Extract the [x, y] coordinate from the center of the cell holding the provided text.  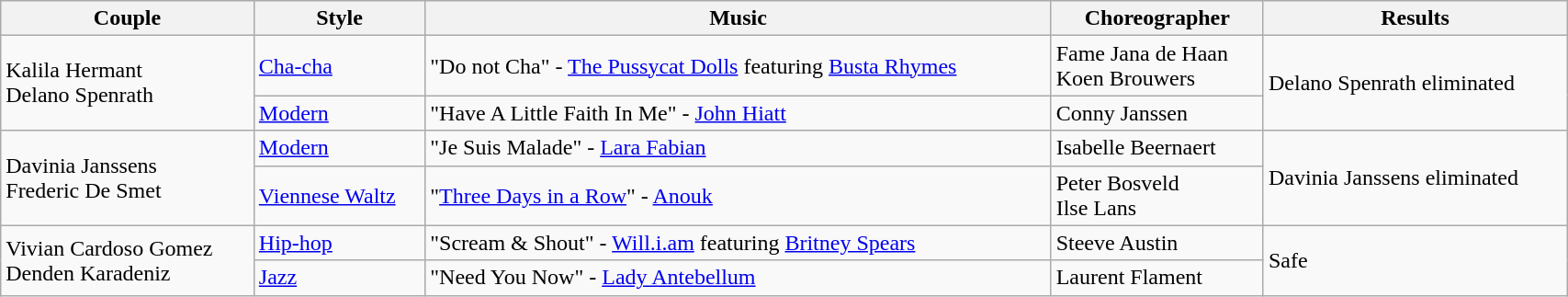
Cha-cha [339, 66]
Fame Jana de Haan Koen Brouwers [1157, 66]
Laurent Flament [1157, 278]
"Do not Cha" - The Pussycat Dolls featuring Busta Rhymes [739, 66]
Isabelle Beernaert [1157, 148]
Results [1415, 18]
Music [739, 18]
Style [339, 18]
"Je Suis Malade" - Lara Fabian [739, 148]
Vivian Cardoso Gomez Denden Karadeniz [128, 260]
Peter Bosveld Ilse Lans [1157, 195]
"Have A Little Faith In Me" - John Hiatt [739, 113]
Hip-hop [339, 243]
"Need You Now" - Lady Antebellum [739, 278]
Steeve Austin [1157, 243]
Davinia Janssens Frederic De Smet [128, 178]
Jazz [339, 278]
Couple [128, 18]
Safe [1415, 260]
Conny Janssen [1157, 113]
"Three Days in a Row" - Anouk [739, 195]
Choreographer [1157, 18]
Delano Spenrath eliminated [1415, 83]
"Scream & Shout" - Will.i.am featuring Britney Spears [739, 243]
Viennese Waltz [339, 195]
Davinia Janssens eliminated [1415, 178]
Kalila Hermant Delano Spenrath [128, 83]
